Detect which cell encompasses the target text, then output its (x, y) center coordinate. 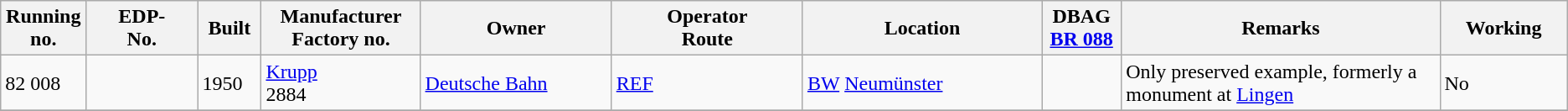
1950 (230, 82)
Krupp2884 (341, 82)
Runningno. (44, 29)
Working (1504, 29)
Deutsche Bahn (516, 82)
ManufacturerFactory no. (341, 29)
REF (707, 82)
DBAGBR 088 (1082, 29)
Remarks (1281, 29)
Only preserved example, formerly a monument at Lingen (1281, 82)
No (1504, 82)
82 008 (44, 82)
EDP-No. (142, 29)
OperatorRoute (707, 29)
Built (230, 29)
Owner (516, 29)
BW Neumünster (921, 82)
Location (921, 29)
